Search for the cell housing the specified text and yield its (x, y) center coordinate. 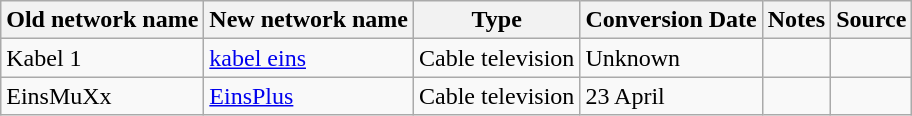
Source (872, 20)
Type (497, 20)
Unknown (671, 58)
New network name (309, 20)
EinsPlus (309, 96)
Kabel 1 (102, 58)
Conversion Date (671, 20)
EinsMuXx (102, 96)
Notes (796, 20)
kabel eins (309, 58)
23 April (671, 96)
Old network name (102, 20)
